Return the [X, Y] coordinate for the center point of the cell that contains the specified text.  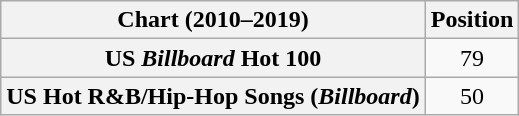
50 [472, 96]
Position [472, 20]
US Hot R&B/Hip-Hop Songs (Billboard) [213, 96]
US Billboard Hot 100 [213, 58]
79 [472, 58]
Chart (2010–2019) [213, 20]
